Return the (X, Y) coordinate for the center point of the cell that contains the specified text.  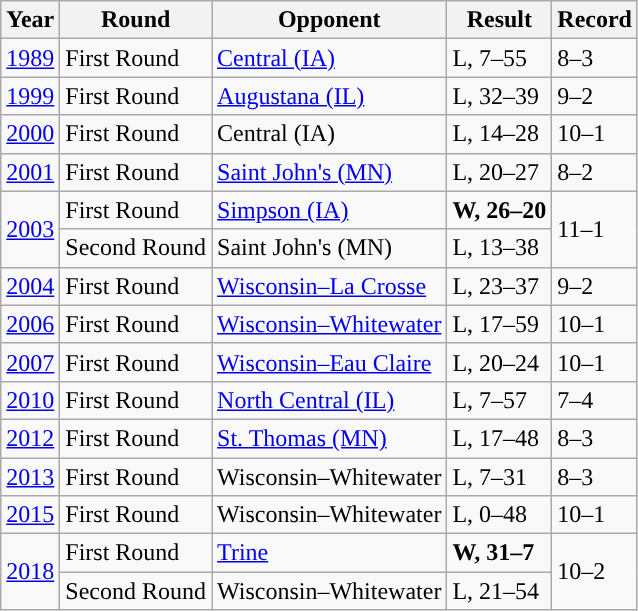
1989 (30, 58)
11–1 (595, 229)
Result (500, 20)
2012 (30, 438)
Wisconsin–Eau Claire (330, 362)
Year (30, 20)
L, 7–31 (500, 477)
2003 (30, 229)
Trine (330, 553)
Wisconsin–La Crosse (330, 286)
St. Thomas (MN) (330, 438)
L, 23–37 (500, 286)
L, 7–55 (500, 58)
Opponent (330, 20)
L, 20–24 (500, 362)
L, 17–48 (500, 438)
1999 (30, 96)
2001 (30, 172)
Augustana (IL) (330, 96)
L, 13–38 (500, 248)
W, 26–20 (500, 210)
Record (595, 20)
L, 14–28 (500, 134)
Simpson (IA) (330, 210)
2000 (30, 134)
2010 (30, 400)
L, 7–57 (500, 400)
7–4 (595, 400)
2015 (30, 515)
L, 0–48 (500, 515)
L, 21–54 (500, 591)
L, 32–39 (500, 96)
2018 (30, 572)
2007 (30, 362)
L, 17–59 (500, 324)
10–2 (595, 572)
8–2 (595, 172)
North Central (IL) (330, 400)
W, 31–7 (500, 553)
2006 (30, 324)
L, 20–27 (500, 172)
2013 (30, 477)
2004 (30, 286)
Round (136, 20)
